Capture the cell that displays the provided text and extract its (x, y) central coordinate. 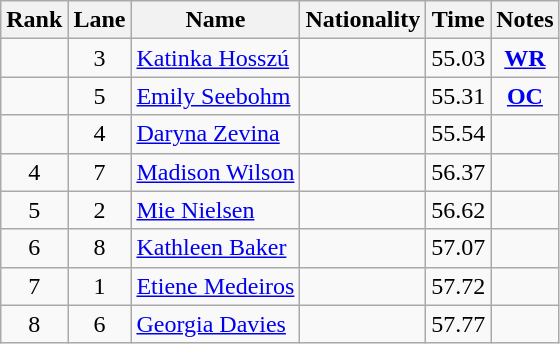
Rank (34, 20)
Time (458, 20)
Georgia Davies (216, 324)
OC (525, 96)
56.37 (458, 172)
Daryna Zevina (216, 134)
Mie Nielsen (216, 210)
Emily Seebohm (216, 96)
1 (100, 286)
56.62 (458, 210)
57.77 (458, 324)
3 (100, 58)
Madison Wilson (216, 172)
55.03 (458, 58)
Nationality (363, 20)
Notes (525, 20)
Kathleen Baker (216, 248)
55.54 (458, 134)
57.72 (458, 286)
55.31 (458, 96)
2 (100, 210)
Lane (100, 20)
WR (525, 58)
Katinka Hosszú (216, 58)
57.07 (458, 248)
Etiene Medeiros (216, 286)
Name (216, 20)
